Determine the (x, y) coordinate at the center of the cell enclosing the given text.  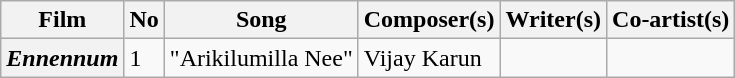
1 (144, 58)
Vijay Karun (429, 58)
Ennennum (62, 58)
Writer(s) (554, 20)
Song (261, 20)
Co-artist(s) (671, 20)
No (144, 20)
Film (62, 20)
Composer(s) (429, 20)
"Arikilumilla Nee" (261, 58)
